Determine the [x, y] coordinate at the center of the cell enclosing the given text.  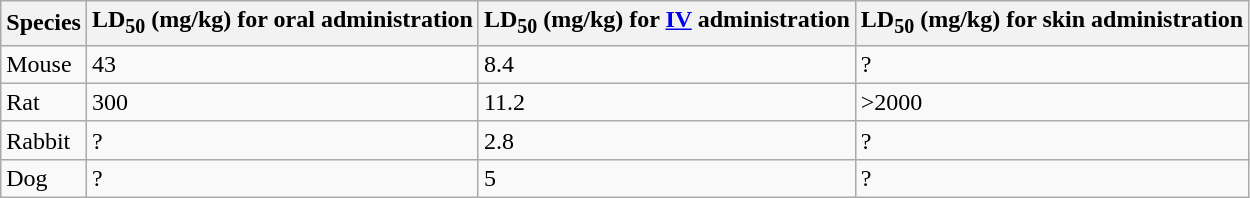
>2000 [1052, 102]
Rabbit [44, 140]
Rat [44, 102]
300 [282, 102]
Mouse [44, 64]
11.2 [666, 102]
8.4 [666, 64]
2.8 [666, 140]
5 [666, 178]
43 [282, 64]
Species [44, 23]
Dog [44, 178]
LD50 (mg/kg) for skin administration [1052, 23]
LD50 (mg/kg) for IV administration [666, 23]
LD50 (mg/kg) for oral administration [282, 23]
